Identify which cell holds the provided text, then report its (x, y) central coordinate. 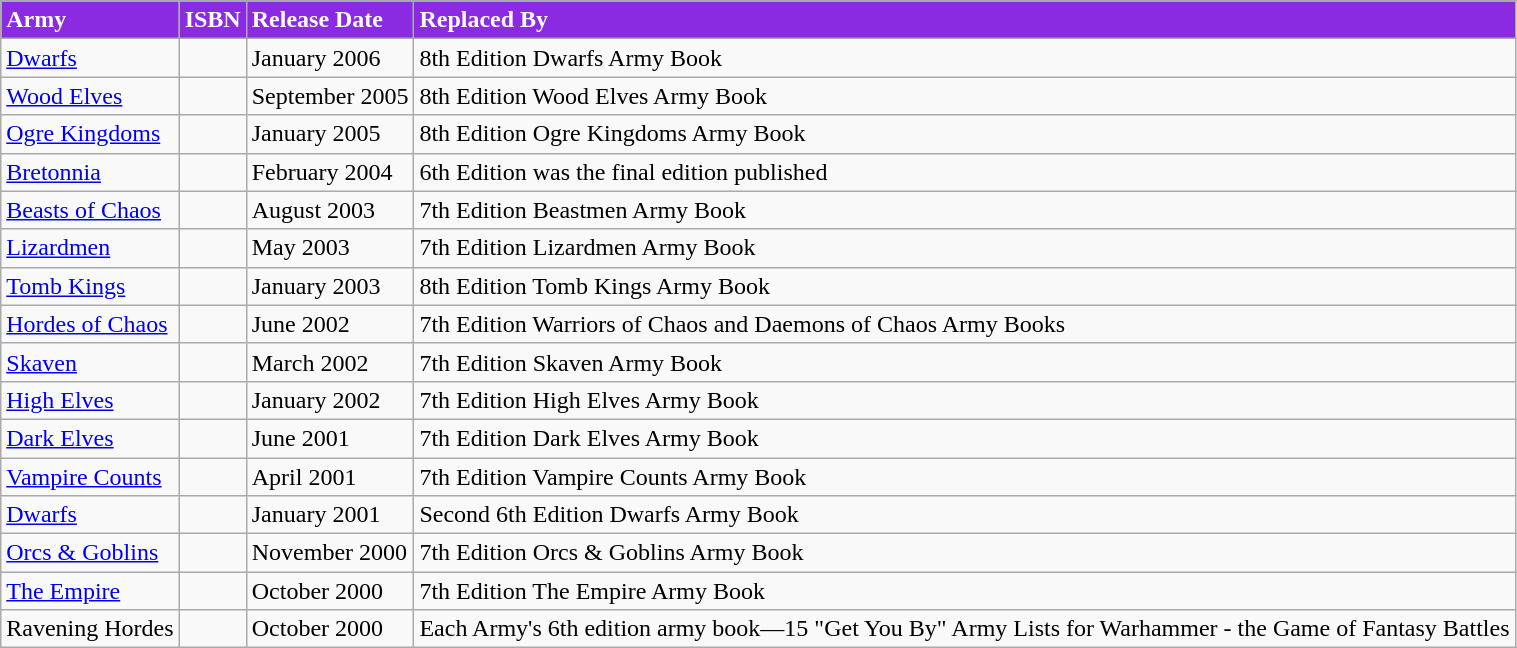
August 2003 (330, 210)
7th Edition Skaven Army Book (964, 362)
ISBN (212, 20)
Wood Elves (90, 96)
8th Edition Dwarfs Army Book (964, 58)
Ravening Hordes (90, 629)
January 2006 (330, 58)
February 2004 (330, 172)
January 2005 (330, 134)
8th Edition Tomb Kings Army Book (964, 286)
January 2002 (330, 400)
June 2001 (330, 438)
Skaven (90, 362)
Replaced By (964, 20)
7th Edition Vampire Counts Army Book (964, 477)
Tomb Kings (90, 286)
May 2003 (330, 248)
January 2001 (330, 515)
Beasts of Chaos (90, 210)
Hordes of Chaos (90, 324)
Ogre Kingdoms (90, 134)
7th Edition Lizardmen Army Book (964, 248)
Bretonnia (90, 172)
June 2002 (330, 324)
Army (90, 20)
The Empire (90, 591)
September 2005 (330, 96)
Lizardmen (90, 248)
April 2001 (330, 477)
November 2000 (330, 553)
January 2003 (330, 286)
Vampire Counts (90, 477)
7th Edition The Empire Army Book (964, 591)
Release Date (330, 20)
6th Edition was the final edition published (964, 172)
Second 6th Edition Dwarfs Army Book (964, 515)
8th Edition Wood Elves Army Book (964, 96)
7th Edition High Elves Army Book (964, 400)
7th Edition Dark Elves Army Book (964, 438)
High Elves (90, 400)
7th Edition Orcs & Goblins Army Book (964, 553)
March 2002 (330, 362)
7th Edition Warriors of Chaos and Daemons of Chaos Army Books (964, 324)
Each Army's 6th edition army book—15 "Get You By" Army Lists for Warhammer - the Game of Fantasy Battles (964, 629)
Dark Elves (90, 438)
7th Edition Beastmen Army Book (964, 210)
Orcs & Goblins (90, 553)
8th Edition Ogre Kingdoms Army Book (964, 134)
